Output the (X, Y) coordinate of the center of the cell containing the given text.  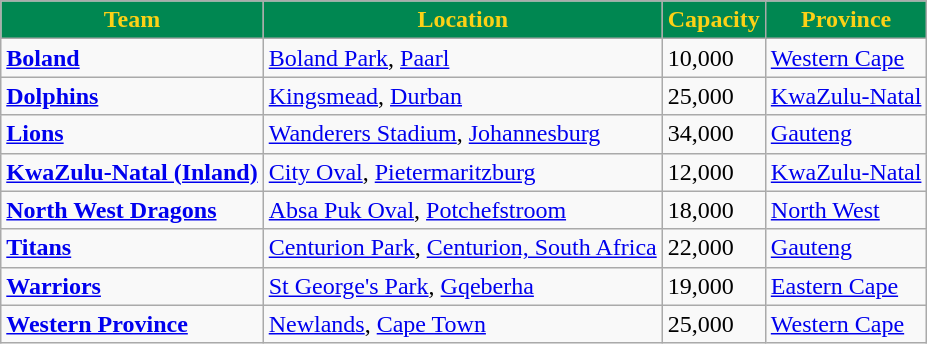
Boland (132, 58)
Titans (132, 248)
Location (462, 20)
Warriors (132, 286)
Wanderers Stadium, Johannesburg (462, 134)
Newlands, Cape Town (462, 324)
Kingsmead, Durban (462, 96)
Absa Puk Oval, Potchefstroom (462, 210)
Centurion Park, Centurion, South Africa (462, 248)
18,000 (714, 210)
Capacity (714, 20)
19,000 (714, 286)
Boland Park, Paarl (462, 58)
Lions (132, 134)
North West Dragons (132, 210)
North West (846, 210)
22,000 (714, 248)
Eastern Cape (846, 286)
10,000 (714, 58)
KwaZulu-Natal (Inland) (132, 172)
Dolphins (132, 96)
Team (132, 20)
St George's Park, Gqeberha (462, 286)
12,000 (714, 172)
City Oval, Pietermaritzburg (462, 172)
Province (846, 20)
Western Province (132, 324)
34,000 (714, 134)
